For the text-containing cell, return its midpoint in (X, Y) coordinate format. 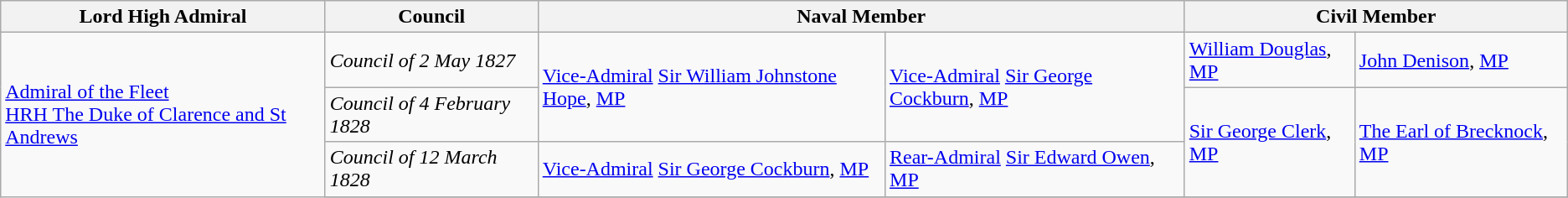
John Denison, MP (1461, 60)
Civil Member (1375, 17)
Admiral of the FleetHRH The Duke of Clarence and St Andrews (163, 114)
Council (431, 17)
Sir George Clerk, MP (1270, 142)
Naval Member (861, 17)
Council of 12 March 1828 (431, 169)
Rear-Admiral Sir Edward Owen, MP (1035, 169)
The Earl of Brecknock, MP (1461, 142)
William Douglas, MP (1270, 60)
Vice-Admiral Sir William Johnstone Hope, MP (711, 87)
Lord High Admiral (163, 17)
Council of 2 May 1827 (431, 60)
Council of 4 February 1828 (431, 114)
